Pinpoint the cell where the given text exists, returning its [X, Y] midpoint coordinate. 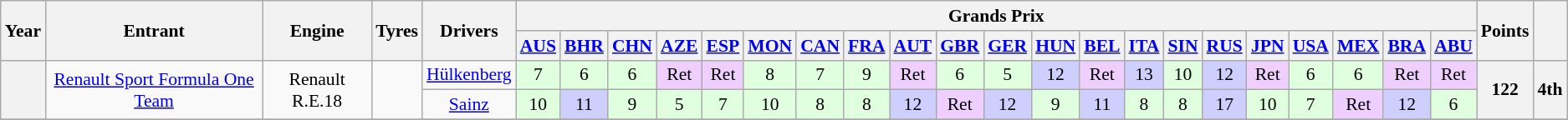
AZE [679, 46]
AUS [539, 46]
SIN [1182, 46]
Year [23, 30]
CAN [820, 46]
17 [1224, 105]
ESP [723, 46]
JPN [1268, 46]
Hülkenberg [469, 75]
BHR [584, 46]
GER [1007, 46]
ABU [1453, 46]
Grands Prix [997, 16]
MON [769, 46]
13 [1144, 75]
Drivers [469, 30]
USA [1311, 46]
BEL [1102, 46]
Entrant [154, 30]
Sainz [469, 105]
AUT [913, 46]
Renault R.E.18 [317, 90]
HUN [1055, 46]
Tyres [396, 30]
Engine [317, 30]
FRA [866, 46]
122 [1505, 90]
BRA [1407, 46]
4th [1550, 90]
GBR [960, 46]
MEX [1358, 46]
RUS [1224, 46]
ITA [1144, 46]
Renault Sport Formula One Team [154, 90]
Points [1505, 30]
CHN [632, 46]
